Capture the cell that displays the provided text and extract its (X, Y) central coordinate. 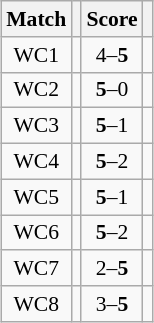
WC1 (36, 55)
WC5 (36, 197)
WC3 (36, 126)
WC4 (36, 162)
Score (112, 19)
WC2 (36, 90)
4–5 (112, 55)
WC6 (36, 233)
WC7 (36, 269)
2–5 (112, 269)
3–5 (112, 304)
5–0 (112, 90)
WC8 (36, 304)
Match (36, 19)
